Locate the cell with the specified text and output its (x, y) center coordinate. 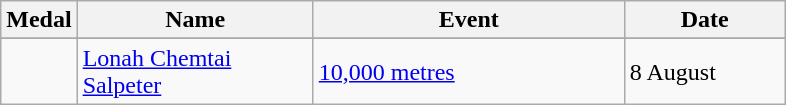
Lonah Chemtai Salpeter (195, 72)
Event (468, 20)
Date (704, 20)
Medal (39, 20)
Name (195, 20)
10,000 metres (468, 72)
8 August (704, 72)
